From the cell containing the given text, extract its center point as (x, y) coordinate. 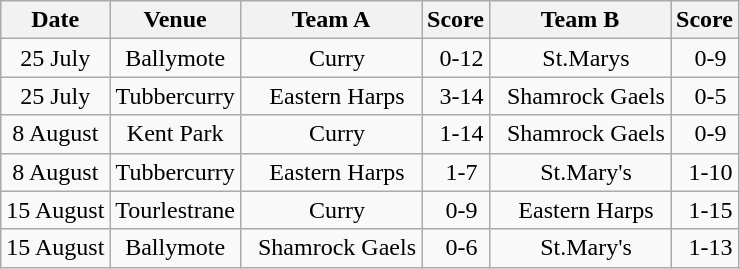
3-14 (456, 96)
St.Marys (580, 58)
1-10 (704, 172)
Team A (330, 20)
0-12 (456, 58)
Venue (176, 20)
1-15 (704, 210)
Tourlestrane (176, 210)
0-6 (456, 248)
1-7 (456, 172)
Kent Park (176, 134)
0-5 (704, 96)
Team B (580, 20)
1-14 (456, 134)
1-13 (704, 248)
Date (56, 20)
